Return (X, Y) of the center of cell containing provided text 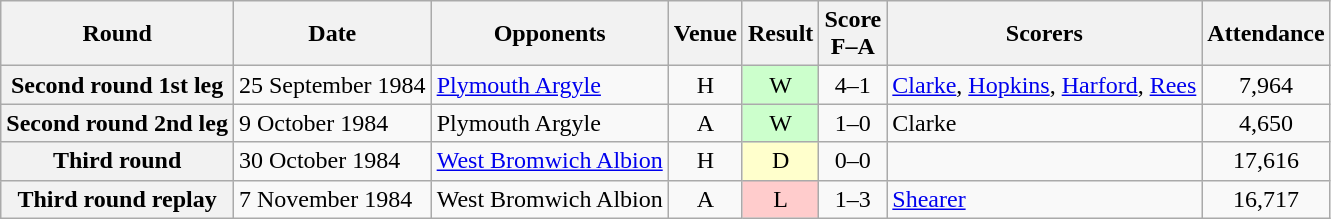
4,650 (1266, 123)
Attendance (1266, 34)
Venue (705, 34)
7 November 1984 (332, 199)
Clarke (1044, 123)
0–0 (853, 161)
1–3 (853, 199)
Third round (118, 161)
L (780, 199)
Second round 2nd leg (118, 123)
17,616 (1266, 161)
7,964 (1266, 85)
4–1 (853, 85)
ScoreF–A (853, 34)
Date (332, 34)
D (780, 161)
25 September 1984 (332, 85)
Second round 1st leg (118, 85)
Third round replay (118, 199)
9 October 1984 (332, 123)
1–0 (853, 123)
Scorers (1044, 34)
16,717 (1266, 199)
Shearer (1044, 199)
Opponents (550, 34)
Round (118, 34)
30 October 1984 (332, 161)
Clarke, Hopkins, Harford, Rees (1044, 85)
Result (780, 34)
